Search for the cell housing the specified text and yield its [X, Y] center coordinate. 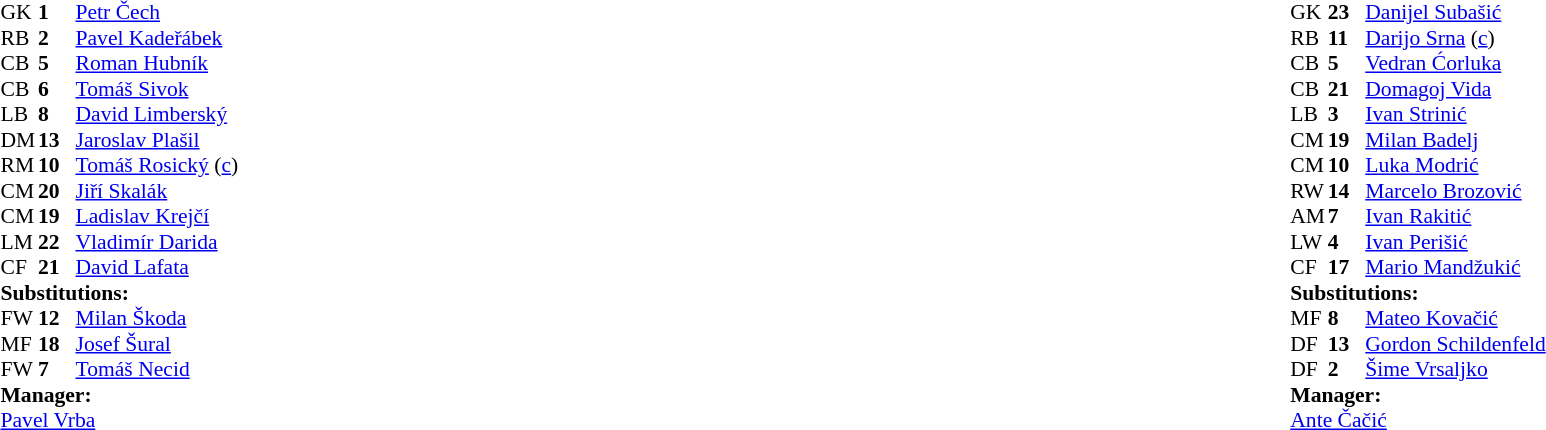
1 [57, 13]
4 [1347, 242]
Šime Vrsaljko [1455, 369]
6 [57, 89]
Domagoj Vida [1455, 89]
DM [19, 140]
RM [19, 165]
Tomáš Necid [158, 369]
David Limberský [158, 115]
LM [19, 242]
17 [1347, 267]
Luka Modrić [1455, 165]
Mateo Kovačić [1455, 319]
Jaroslav Plašil [158, 140]
Mario Mandžukić [1455, 267]
Milan Badelj [1455, 140]
11 [1347, 38]
RW [1309, 191]
Milan Škoda [158, 319]
Ivan Perišić [1455, 242]
LW [1309, 242]
Ivan Rakitić [1455, 217]
Josef Šural [158, 344]
Vedran Ćorluka [1455, 63]
Danijel Subašić [1455, 13]
Roman Hubník [158, 63]
14 [1347, 191]
Ivan Strinić [1455, 115]
Ladislav Krejčí [158, 217]
Tomáš Rosický (c) [158, 165]
Vladimír Darida [158, 242]
Jiří Skalák [158, 191]
AM [1309, 217]
22 [57, 242]
Petr Čech [158, 13]
Tomáš Sivok [158, 89]
Marcelo Brozović [1455, 191]
Darijo Srna (c) [1455, 38]
18 [57, 344]
3 [1347, 115]
12 [57, 319]
David Lafata [158, 267]
23 [1347, 13]
20 [57, 191]
Pavel Kadeřábek [158, 38]
Gordon Schildenfeld [1455, 344]
